Extract the (X, Y) coordinate from the center of the cell holding the provided text.  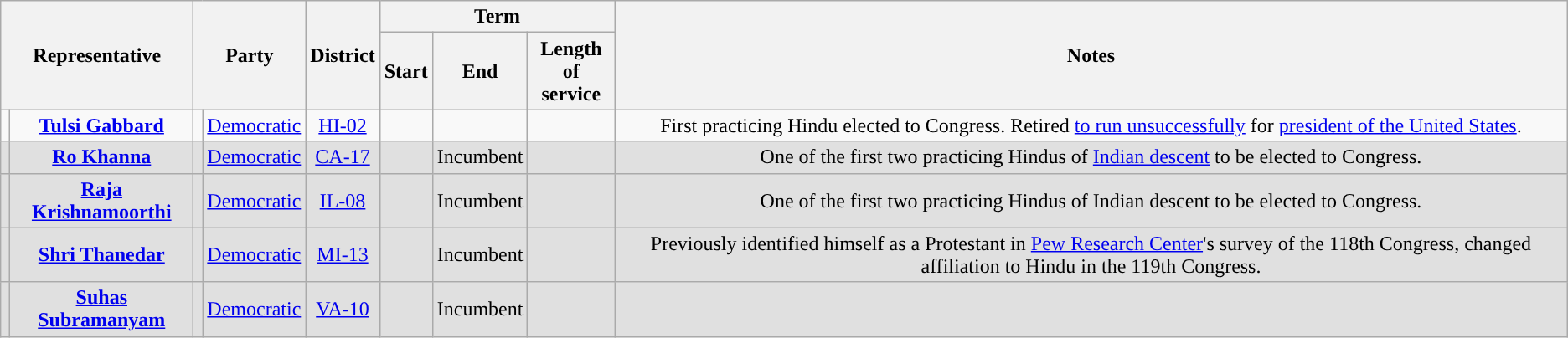
Start (405, 71)
VA-10 (343, 310)
HI-02 (343, 125)
MI-13 (343, 254)
First practicing Hindu elected to Congress. Retired to run unsuccessfully for president of the United States. (1091, 125)
Suhas Subramanyam (102, 310)
Raja Krishnamoorthi (102, 201)
End (480, 71)
Ro Khanna (102, 157)
CA-17 (343, 157)
Representative (97, 55)
Shri Thanedar (102, 254)
Notes (1091, 55)
Party (250, 55)
Tulsi Gabbard (102, 125)
Term (498, 17)
Length ofservice (571, 71)
District (343, 55)
IL-08 (343, 201)
